Determine the [X, Y] coordinate at the center of the cell enclosing the given text.  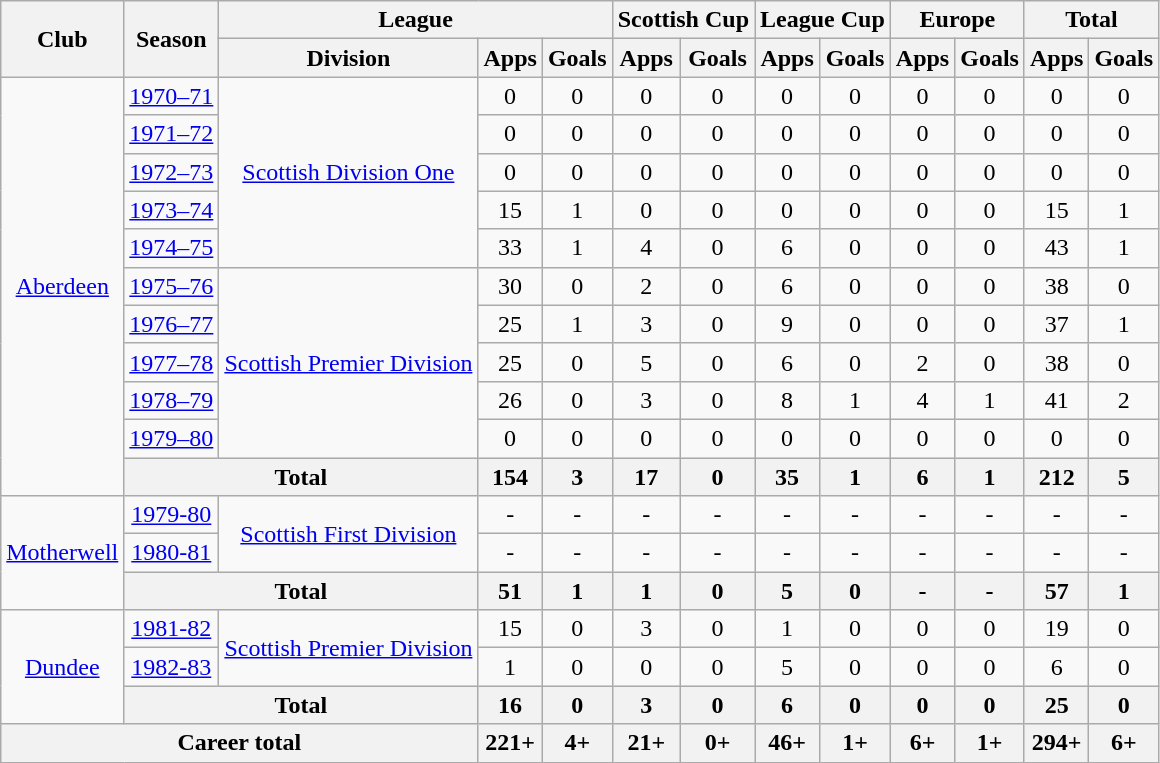
1979–80 [172, 438]
1978–79 [172, 400]
1970–71 [172, 96]
Season [172, 39]
8 [788, 400]
League [416, 20]
33 [510, 248]
51 [510, 591]
41 [1056, 400]
35 [788, 477]
43 [1056, 248]
Europe [957, 20]
21+ [646, 743]
1973–74 [172, 210]
9 [788, 324]
4+ [577, 743]
1977–78 [172, 362]
1980-81 [172, 553]
1975–76 [172, 286]
Club [62, 39]
1971–72 [172, 134]
Dundee [62, 667]
1979-80 [172, 515]
Motherwell [62, 553]
Division [348, 58]
154 [510, 477]
1982-83 [172, 667]
16 [510, 705]
1981-82 [172, 629]
Scottish Cup [683, 20]
26 [510, 400]
Scottish First Division [348, 534]
0+ [717, 743]
37 [1056, 324]
League Cup [823, 20]
294+ [1056, 743]
221+ [510, 743]
1974–75 [172, 248]
30 [510, 286]
Scottish Division One [348, 172]
17 [646, 477]
46+ [788, 743]
57 [1056, 591]
19 [1056, 629]
212 [1056, 477]
Career total [240, 743]
Aberdeen [62, 286]
1976–77 [172, 324]
1972–73 [172, 172]
